Locate the cell with the specified text and output its (x, y) center coordinate. 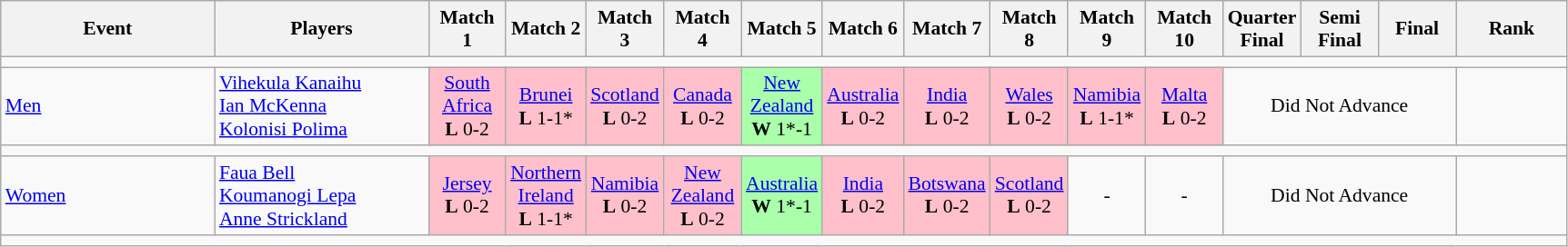
Match 8 (1030, 29)
Match 9 (1106, 29)
JerseyL 0-2 (467, 196)
Women (107, 196)
NamibiaL 0-2 (625, 196)
SemiFinal (1339, 29)
Match 6 (862, 29)
Players (322, 29)
Match 3 (625, 29)
QuarterFinal (1262, 29)
Match 2 (546, 29)
New ZealandL 0-2 (702, 196)
New ZealandW 1*-1 (782, 107)
AustraliaL 0-2 (862, 107)
South AfricaL 0-2 (467, 107)
Match 1 (467, 29)
Vihekula KanaihuIan McKennaKolonisi Polima (322, 107)
Rank (1512, 29)
CanadaL 0-2 (702, 107)
Faua BellKoumanogi LepaAnne Strickland (322, 196)
MaltaL 0-2 (1184, 107)
Match 4 (702, 29)
BruneiL 1-1* (546, 107)
NamibiaL 1-1* (1106, 107)
AustraliaW 1*-1 (782, 196)
Match 5 (782, 29)
Men (107, 107)
Final (1417, 29)
Event (107, 29)
BotswanaL 0-2 (946, 196)
WalesL 0-2 (1030, 107)
Northern IrelandL 1-1* (546, 196)
Match10 (1184, 29)
Match 7 (946, 29)
